Identify which cell holds the provided text, then report its [x, y] central coordinate. 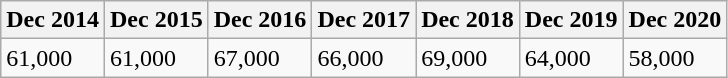
66,000 [364, 58]
Dec 2016 [260, 20]
67,000 [260, 58]
69,000 [468, 58]
Dec 2017 [364, 20]
Dec 2015 [156, 20]
Dec 2020 [675, 20]
Dec 2014 [53, 20]
64,000 [571, 58]
Dec 2019 [571, 20]
Dec 2018 [468, 20]
58,000 [675, 58]
